From the cell containing the given text, extract its center point as [X, Y] coordinate. 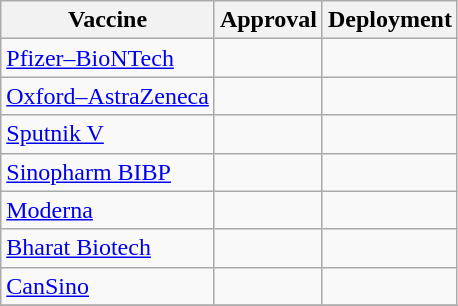
Pfizer–BioNTech [108, 58]
Sputnik V [108, 134]
CanSino [108, 286]
Oxford–AstraZeneca [108, 96]
Deployment [390, 20]
Sinopharm BIBP [108, 172]
Moderna [108, 210]
Bharat Biotech [108, 248]
Approval [268, 20]
Vaccine [108, 20]
